Scan for the cell matching the given text and deliver its [X, Y] coordinate at center. 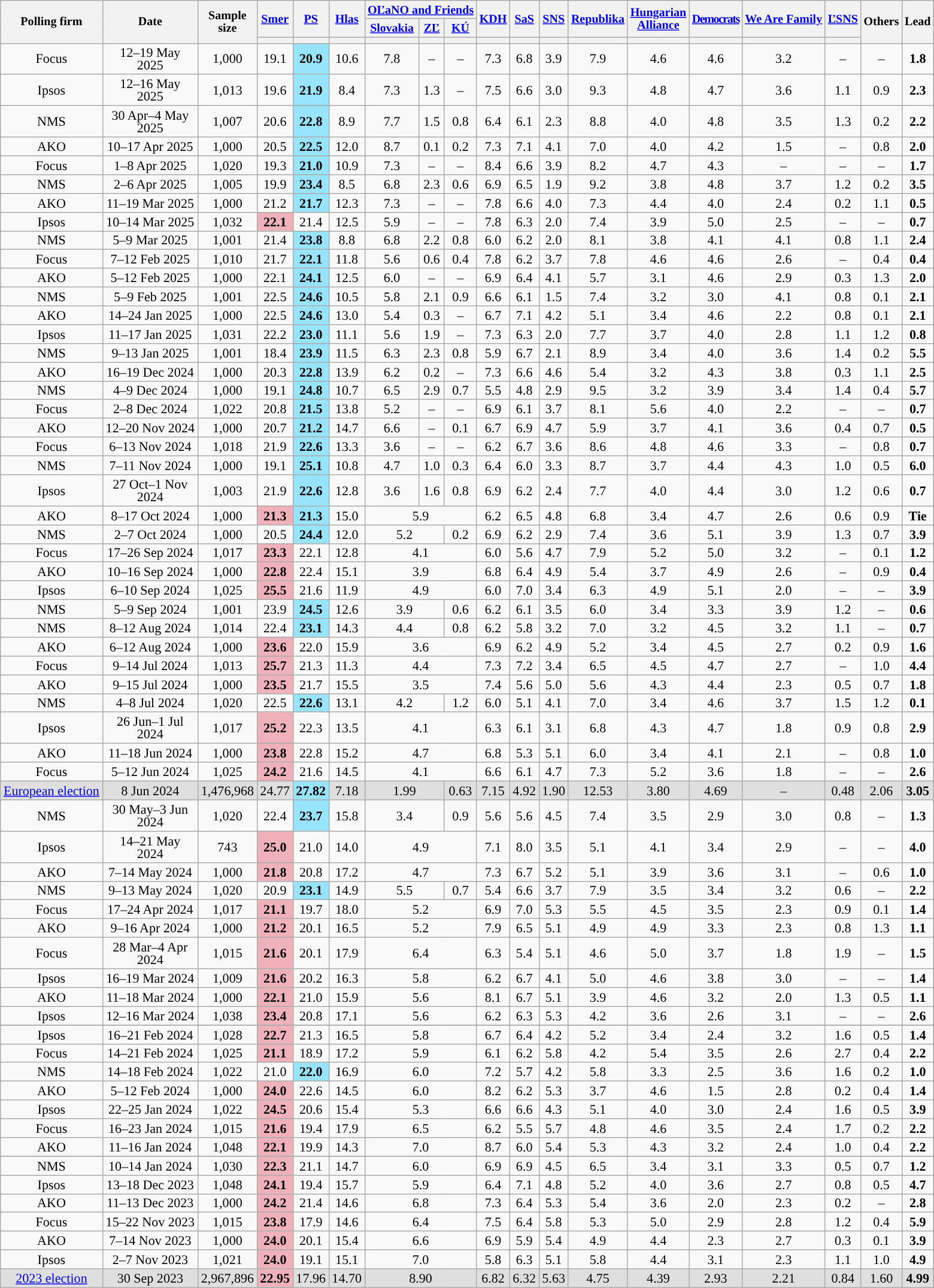
17.96 [311, 1278]
13.9 [347, 371]
2–7 Oct 2024 [150, 534]
12–16 Mar 2024 [150, 1016]
28 Mar–4 Apr 2024 [150, 953]
11.9 [347, 590]
1,014 [228, 628]
23.3 [275, 552]
22.7 [275, 1034]
5–12 Jun 2024 [150, 771]
13.1 [347, 703]
1,009 [228, 977]
1,021 [228, 1259]
SaS [524, 18]
7–12 Feb 2025 [150, 259]
9–14 Jul 2024 [150, 665]
25.1 [311, 465]
4.69 [715, 790]
4.75 [598, 1278]
11–18 Mar 2024 [150, 996]
1.90 [553, 790]
11.3 [347, 665]
9–16 Apr 2024 [150, 928]
Democrats [715, 18]
10.9 [347, 165]
22–25 Jan 2024 [150, 1109]
0.63 [460, 790]
10.6 [347, 59]
16–19 Mar 2024 [150, 977]
13–18 Dec 2023 [150, 1184]
5–9 Mar 2025 [150, 240]
KDH [493, 18]
10.8 [347, 465]
2–8 Dec 2024 [150, 408]
1,007 [228, 121]
We Are Family [784, 18]
14.9 [347, 890]
12.3 [347, 202]
1,018 [228, 447]
27.82 [311, 790]
20.7 [275, 428]
19.6 [275, 90]
4.99 [917, 1278]
10–14 Jan 2024 [150, 1165]
2–7 Nov 2023 [150, 1259]
Date [150, 22]
23.5 [275, 684]
22.95 [275, 1278]
1,005 [228, 183]
16.3 [347, 977]
30 Apr–4 May 2025 [150, 121]
9–13 Jan 2025 [150, 352]
13.5 [347, 728]
23.0 [311, 334]
11–19 Mar 2025 [150, 202]
0.84 [843, 1278]
14–21 May 2024 [150, 847]
12.6 [347, 608]
10–16 Sep 2024 [150, 571]
6–10 Sep 2024 [150, 590]
HungarianAlliance [659, 18]
21.5 [311, 408]
4–8 Jul 2024 [150, 703]
6–13 Nov 2024 [150, 447]
9.5 [598, 390]
2.93 [715, 1278]
27 Oct–1 Nov 2024 [150, 490]
24.77 [275, 790]
14–21 Feb 2024 [150, 1053]
11.8 [347, 259]
25.0 [275, 847]
5–9 Feb 2025 [150, 296]
26 Jun–1 Jul 2024 [150, 728]
1,031 [228, 334]
12–16 May 2025 [150, 90]
16–19 Dec 2024 [150, 371]
7–14 Nov 2023 [150, 1241]
15.7 [347, 1184]
7.15 [493, 790]
4–9 Dec 2024 [150, 390]
9.3 [598, 90]
8.6 [598, 447]
0.48 [843, 790]
18.0 [347, 909]
14–18 Feb 2024 [150, 1072]
OĽaNO and Friends [420, 10]
30 May–3 Jun 2024 [150, 815]
12.53 [598, 790]
1,030 [228, 1165]
13.3 [347, 447]
15.5 [347, 684]
11–16 Jan 2024 [150, 1146]
25.5 [275, 590]
8 Jun 2024 [150, 790]
Republika [598, 18]
23.7 [311, 815]
8.90 [420, 1278]
ZĽ [432, 28]
7.18 [347, 790]
13.8 [347, 408]
22.2 [275, 334]
7–11 Nov 2024 [150, 465]
8.0 [524, 847]
14.0 [347, 847]
1.60 [881, 1278]
ĽSNS [843, 18]
24.8 [311, 390]
21.8 [275, 872]
17–26 Sep 2024 [150, 552]
14–24 Jan 2025 [150, 315]
9.2 [598, 183]
5–12 Feb 2024 [150, 1090]
23.6 [275, 647]
15.8 [347, 815]
Tie [917, 515]
2,967,896 [228, 1278]
1.99 [405, 790]
SNS [553, 18]
Smer [275, 18]
4.92 [524, 790]
1,038 [228, 1016]
9–13 May 2024 [150, 890]
PS [311, 18]
6–12 Aug 2024 [150, 647]
1,476,968 [228, 790]
15.2 [347, 752]
8–17 Oct 2024 [150, 515]
11–18 Jun 2024 [150, 752]
10–14 Mar 2025 [150, 222]
1–8 Apr 2025 [150, 165]
9–15 Jul 2024 [150, 684]
10.5 [347, 296]
15.0 [347, 515]
1,003 [228, 490]
4.39 [659, 1278]
17.1 [347, 1016]
14.70 [347, 1278]
12–20 Nov 2024 [150, 428]
24.4 [311, 534]
11.5 [347, 352]
1,028 [228, 1034]
10.7 [347, 390]
2.06 [881, 790]
20.2 [311, 977]
25.2 [275, 728]
17–24 Apr 2024 [150, 909]
19.3 [275, 165]
20.3 [275, 371]
2–6 Apr 2025 [150, 183]
5–9 Sep 2024 [150, 608]
30 Sep 2023 [150, 1278]
16–23 Jan 2024 [150, 1128]
Samplesize [228, 22]
12–19 May 2025 [150, 59]
13.0 [347, 315]
8–12 Aug 2024 [150, 628]
11–13 Dec 2023 [150, 1202]
743 [228, 847]
KÚ [460, 28]
2.21 [784, 1278]
5–12 Feb 2025 [150, 278]
25.7 [275, 665]
6.82 [493, 1278]
7–14 May 2024 [150, 872]
Lead [917, 22]
Others [881, 22]
3.05 [917, 790]
18.9 [311, 1053]
10–17 Apr 2025 [150, 146]
18.4 [275, 352]
Hlas [347, 18]
1,010 [228, 259]
Polling firm [51, 22]
19.7 [311, 909]
2023 election [51, 1278]
16.9 [347, 1072]
11.1 [347, 334]
European election [51, 790]
6.32 [524, 1278]
5.63 [553, 1278]
16–21 Feb 2024 [150, 1034]
8.5 [347, 183]
15–22 Nov 2023 [150, 1222]
1,032 [228, 222]
3.80 [659, 790]
Slovakia [392, 28]
11–17 Jan 2025 [150, 334]
